Scan for the cell matching the given text and deliver its (X, Y) coordinate at center. 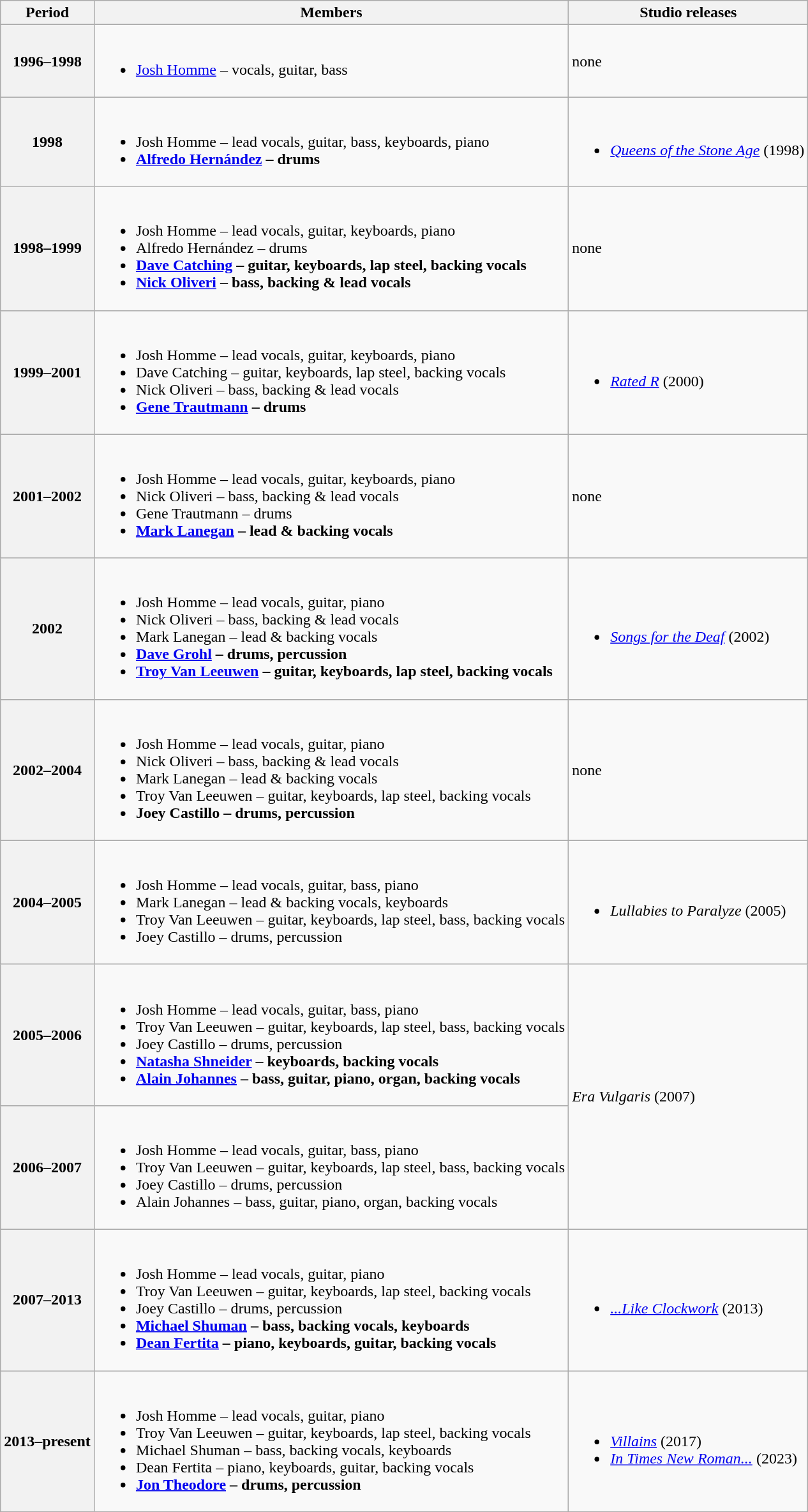
2006–2007 (47, 1167)
Period (47, 13)
Lullabies to Paralyze (2005) (688, 902)
2007–2013 (47, 1300)
1998–1999 (47, 248)
1998 (47, 142)
1996–1998 (47, 61)
Songs for the Deaf (2002) (688, 628)
Queens of the Stone Age (1998) (688, 142)
2002 (47, 628)
Era Vulgaris (2007) (688, 1097)
2004–2005 (47, 902)
1999–2001 (47, 372)
Villains (2017)In Times New Roman... (2023) (688, 1440)
Josh Homme – vocals, guitar, bass (331, 61)
2005–2006 (47, 1034)
Members (331, 13)
2001–2002 (47, 496)
2013–present (47, 1440)
Josh Homme – lead vocals, guitar, bass, keyboards, pianoAlfredo Hernández – drums (331, 142)
...Like Clockwork (2013) (688, 1300)
2002–2004 (47, 770)
Rated R (2000) (688, 372)
Studio releases (688, 13)
